Pinpoint the cell where the given text exists, returning its [x, y] midpoint coordinate. 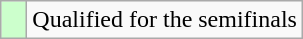
Qualified for the semifinals [165, 20]
